Locate the cell with the specified text and output its [X, Y] center coordinate. 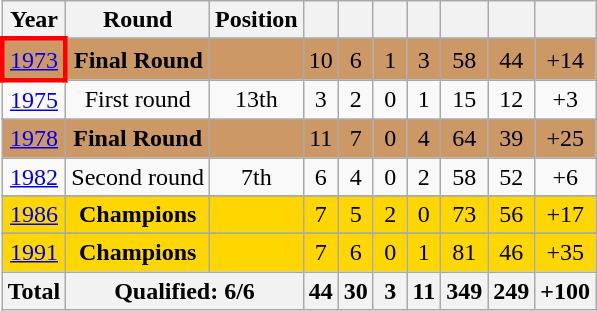
46 [512, 253]
30 [356, 291]
56 [512, 215]
1975 [34, 100]
1978 [34, 138]
1991 [34, 253]
+17 [566, 215]
10 [320, 60]
249 [512, 291]
73 [464, 215]
52 [512, 177]
13th [257, 100]
81 [464, 253]
Round [138, 20]
+3 [566, 100]
First round [138, 100]
+25 [566, 138]
7th [257, 177]
+35 [566, 253]
Second round [138, 177]
+6 [566, 177]
Qualified: 6/6 [184, 291]
1982 [34, 177]
39 [512, 138]
Total [34, 291]
5 [356, 215]
+100 [566, 291]
64 [464, 138]
15 [464, 100]
Year [34, 20]
1973 [34, 60]
1986 [34, 215]
Position [257, 20]
+14 [566, 60]
12 [512, 100]
349 [464, 291]
